Return [x, y] of the center of cell containing provided text 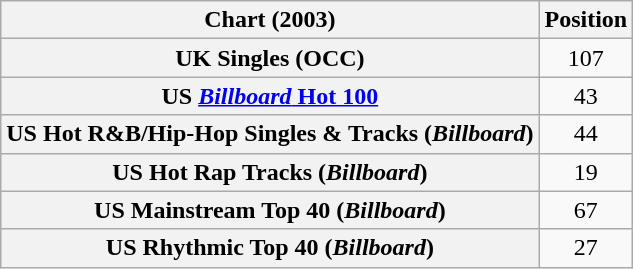
US Hot Rap Tracks (Billboard) [270, 172]
19 [586, 172]
44 [586, 134]
43 [586, 96]
67 [586, 210]
UK Singles (OCC) [270, 58]
US Mainstream Top 40 (Billboard) [270, 210]
Chart (2003) [270, 20]
US Billboard Hot 100 [270, 96]
27 [586, 248]
US Rhythmic Top 40 (Billboard) [270, 248]
US Hot R&B/Hip-Hop Singles & Tracks (Billboard) [270, 134]
107 [586, 58]
Position [586, 20]
